Pinpoint the cell where the given text exists, returning its (X, Y) midpoint coordinate. 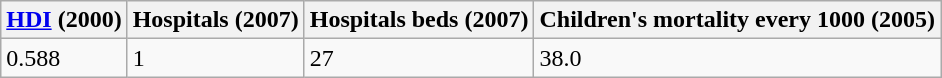
Hospitals beds (2007) (419, 20)
Hospitals (2007) (216, 20)
38.0 (738, 58)
HDI (2000) (64, 20)
27 (419, 58)
Children's mortality every 1000 (2005) (738, 20)
1 (216, 58)
0.588 (64, 58)
